Pinpoint the cell where the given text exists, returning its (X, Y) midpoint coordinate. 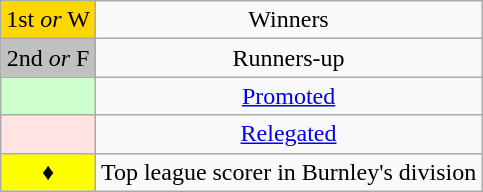
Promoted (288, 96)
Top league scorer in Burnley's division (288, 172)
♦ (48, 172)
Winners (288, 20)
Runners-up (288, 58)
2nd or F (48, 58)
Relegated (288, 134)
1st or W (48, 20)
